Search for the cell housing the specified text and yield its [X, Y] center coordinate. 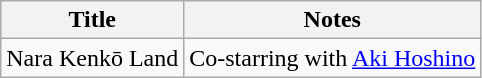
Co-starring with Aki Hoshino [332, 58]
Nara Kenkō Land [92, 58]
Notes [332, 20]
Title [92, 20]
